Locate the cell with the specified text and output its [X, Y] center coordinate. 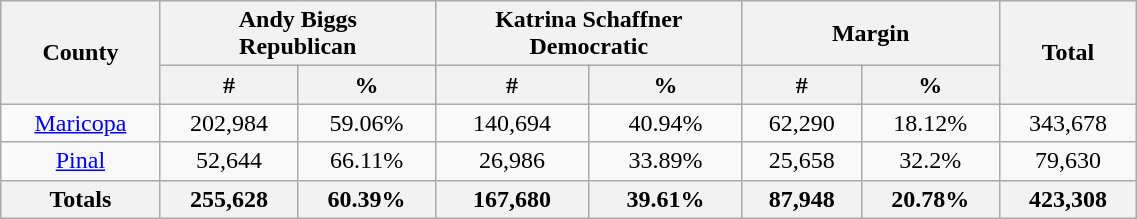
59.06% [367, 123]
60.39% [367, 199]
Totals [80, 199]
167,680 [512, 199]
County [80, 52]
32.2% [930, 161]
343,678 [1068, 123]
Pinal [80, 161]
39.61% [666, 199]
26,986 [512, 161]
Maricopa [80, 123]
20.78% [930, 199]
87,948 [802, 199]
18.12% [930, 123]
140,694 [512, 123]
Katrina SchaffnerDemocratic [588, 34]
255,628 [229, 199]
423,308 [1068, 199]
25,658 [802, 161]
33.89% [666, 161]
40.94% [666, 123]
66.11% [367, 161]
79,630 [1068, 161]
52,644 [229, 161]
202,984 [229, 123]
Total [1068, 52]
62,290 [802, 123]
Margin [870, 34]
Andy BiggsRepublican [298, 34]
